Return [x, y] of the center of cell containing provided text 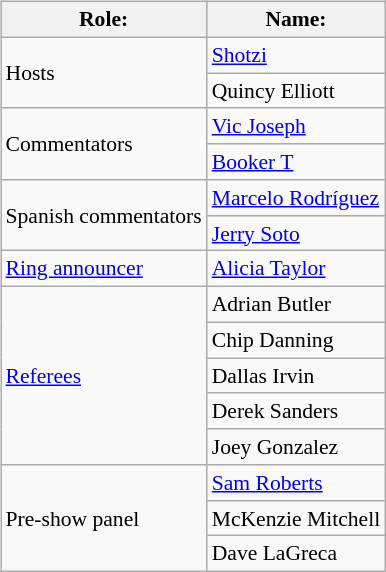
Dave LaGreca [296, 554]
McKenzie Mitchell [296, 518]
Vic Joseph [296, 126]
Referees [103, 376]
Derek Sanders [296, 411]
Adrian Butler [296, 305]
Shotzi [296, 55]
Alicia Taylor [296, 269]
Name: [296, 20]
Commentators [103, 144]
Role: [103, 20]
Quincy Elliott [296, 91]
Booker T [296, 162]
Hosts [103, 72]
Jerry Soto [296, 233]
Marcelo Rodríguez [296, 198]
Sam Roberts [296, 483]
Chip Danning [296, 340]
Joey Gonzalez [296, 447]
Spanish commentators [103, 216]
Pre-show panel [103, 518]
Dallas Irvin [296, 376]
Ring announcer [103, 269]
